Output the [X, Y] coordinate of the center of the cell containing the given text.  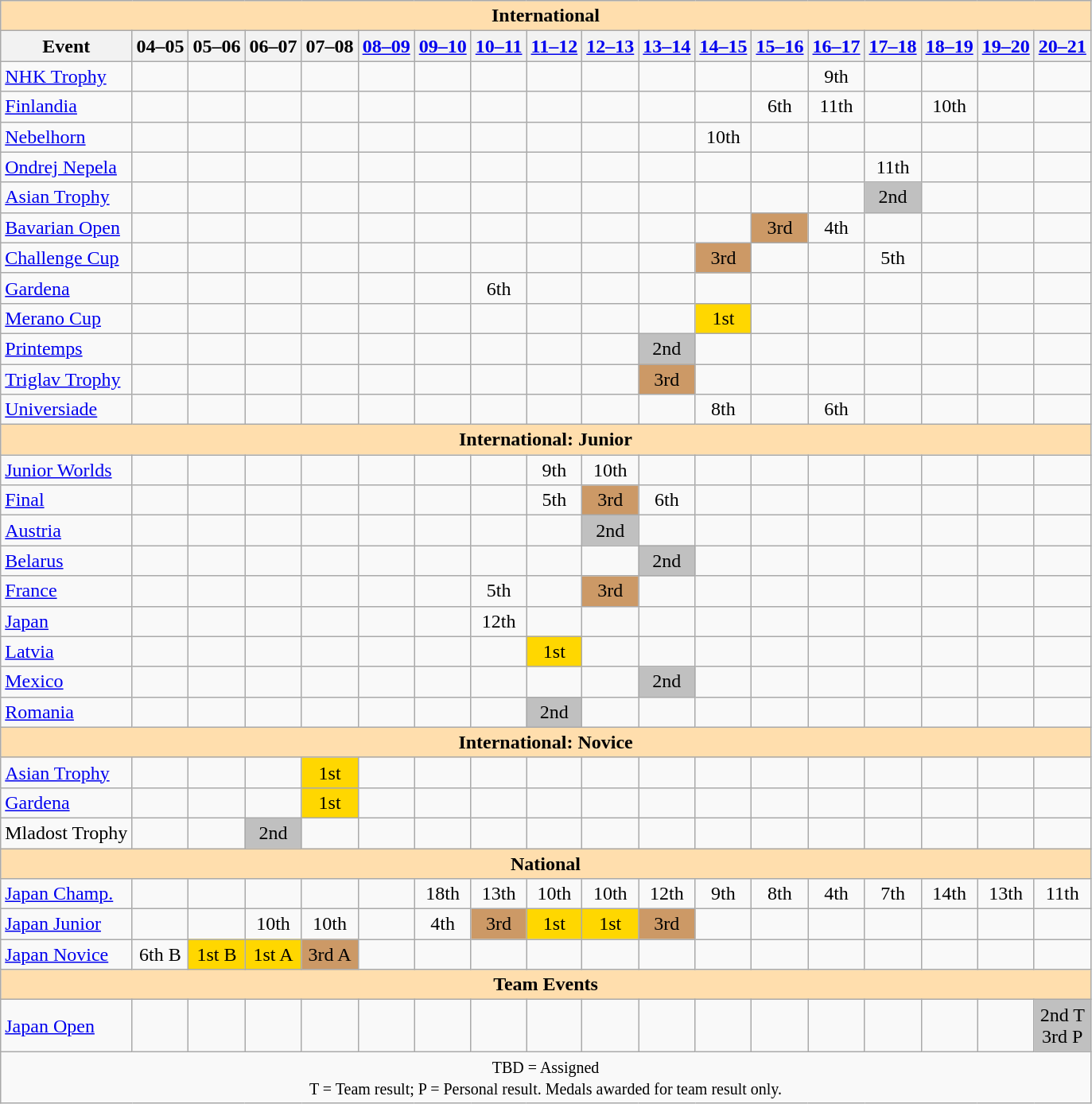
TBD = Assigned T = Team result; P = Personal result. Medals awarded for team result only. [546, 1077]
Triglav Trophy [67, 379]
Japan Champ. [67, 894]
19–20 [1005, 46]
10–11 [499, 46]
National [546, 863]
Japan Junior [67, 924]
Latvia [67, 651]
Austria [67, 531]
Universiade [67, 410]
06–07 [274, 46]
Challenge Cup [67, 258]
3rd A [329, 954]
1st A [274, 954]
14th [950, 894]
12–13 [611, 46]
7th [892, 894]
Belarus [67, 561]
NHK Trophy [67, 76]
1st B [216, 954]
17–18 [892, 46]
Printemps [67, 348]
Junior Worlds [67, 470]
Nebelhorn [67, 137]
04–05 [161, 46]
07–08 [329, 46]
Team Events [546, 985]
20–21 [1063, 46]
Finlandia [67, 107]
Event [67, 46]
Japan [67, 621]
Merano Cup [67, 318]
Japan Open [67, 1026]
Final [67, 500]
08–09 [387, 46]
13–14 [666, 46]
15–16 [779, 46]
Ondrej Nepela [67, 167]
18–19 [950, 46]
05–06 [216, 46]
International [546, 16]
6th B [161, 954]
France [67, 591]
11–12 [554, 46]
09–10 [442, 46]
Bavarian Open [67, 227]
Mexico [67, 682]
Romania [67, 712]
14–15 [724, 46]
International: Novice [546, 742]
16–17 [837, 46]
2nd T3rd P [1063, 1026]
International: Junior [546, 440]
Japan Novice [67, 954]
Mladost Trophy [67, 833]
18th [442, 894]
